Extract the (X, Y) coordinate from the center of the cell holding the provided text.  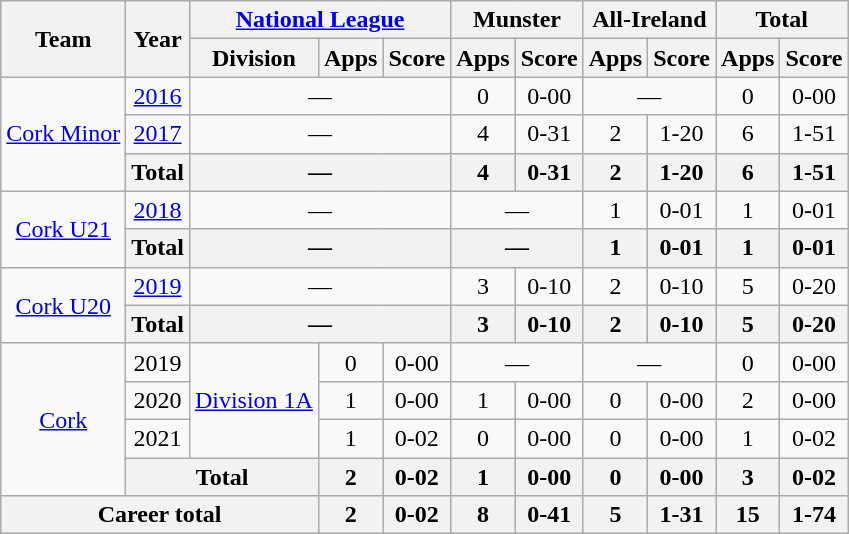
2017 (158, 134)
Munster (517, 20)
8 (483, 515)
Cork (64, 419)
Cork U20 (64, 305)
Cork U21 (64, 229)
Division 1A (254, 400)
National League (320, 20)
2020 (158, 400)
1-74 (814, 515)
Division (254, 58)
2018 (158, 210)
15 (748, 515)
2021 (158, 438)
1-31 (682, 515)
0-41 (549, 515)
2016 (158, 96)
Team (64, 39)
Cork Minor (64, 134)
All-Ireland (649, 20)
Career total (160, 515)
Year (158, 39)
